Find where the given text appears and provide that cell's center as (x, y) coordinate. 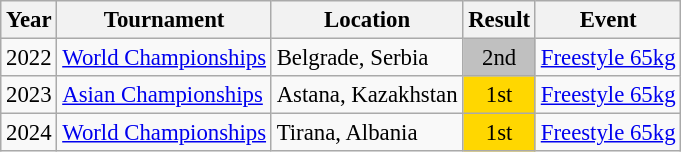
2023 (29, 95)
Asian Championships (164, 95)
2024 (29, 133)
Location (367, 20)
Tournament (164, 20)
Belgrade, Serbia (367, 58)
Event (608, 20)
Astana, Kazakhstan (367, 95)
Tirana, Albania (367, 133)
Year (29, 20)
Result (500, 20)
2022 (29, 58)
2nd (500, 58)
